Find where the given text appears and provide that cell's center as (X, Y) coordinate. 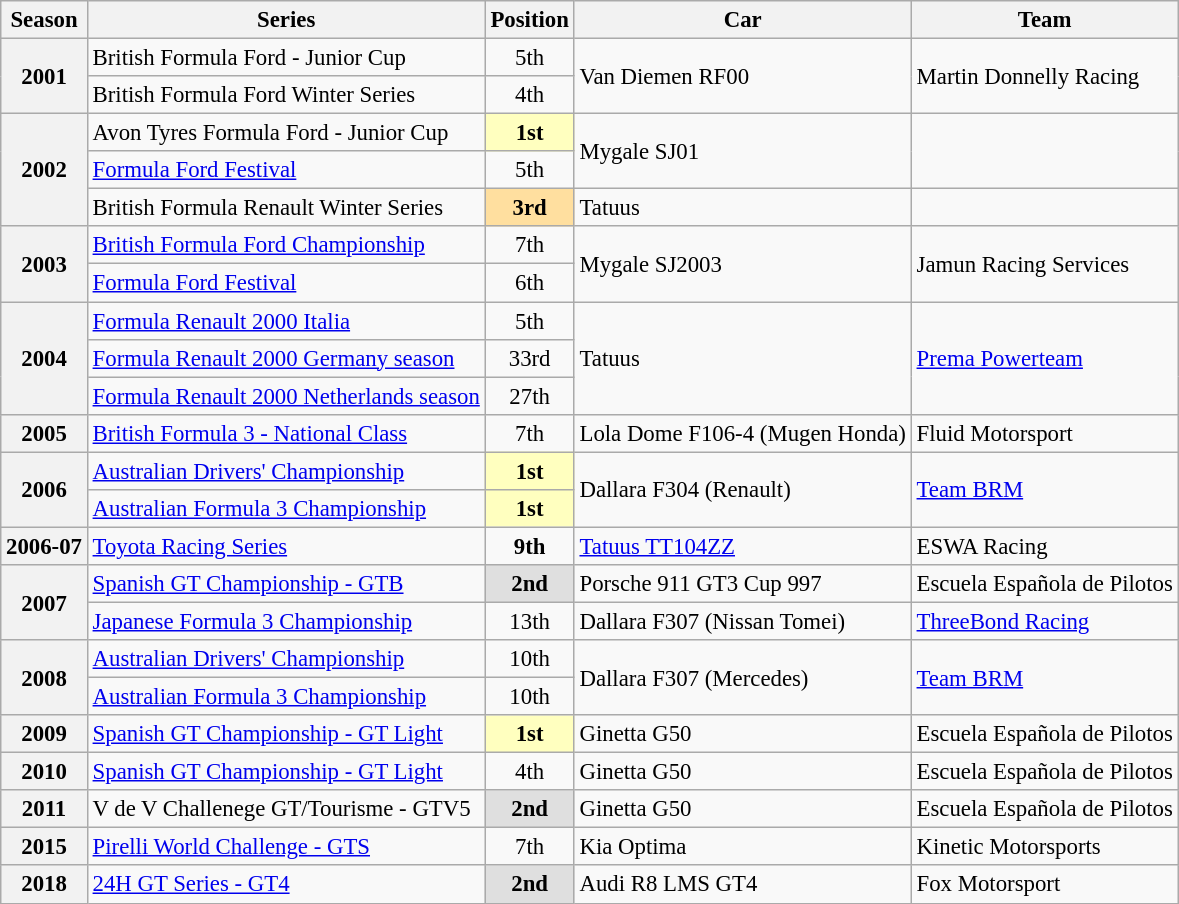
Formula Renault 2000 Germany season (286, 358)
British Formula Ford Championship (286, 245)
Martin Donnelly Racing (1044, 76)
33rd (530, 358)
2010 (44, 772)
2007 (44, 602)
2008 (44, 678)
2006 (44, 490)
2005 (44, 433)
Spanish GT Championship - GTB (286, 584)
Mygale SJ2003 (742, 264)
2004 (44, 358)
Audi R8 LMS GT4 (742, 885)
Position (530, 20)
2009 (44, 734)
Kinetic Motorsports (1044, 847)
Porsche 911 GT3 Cup 997 (742, 584)
Avon Tyres Formula Ford - Junior Cup (286, 133)
Fluid Motorsport (1044, 433)
Van Diemen RF00 (742, 76)
Mygale SJ01 (742, 152)
Series (286, 20)
Kia Optima (742, 847)
24H GT Series - GT4 (286, 885)
V de V Challenege GT/Tourisme - GTV5 (286, 809)
Lola Dome F106-4 (Mugen Honda) (742, 433)
Dallara F304 (Renault) (742, 490)
Tatuus TT104ZZ (742, 546)
13th (530, 621)
Jamun Racing Services (1044, 264)
2011 (44, 809)
Fox Motorsport (1044, 885)
ThreeBond Racing (1044, 621)
3rd (530, 208)
2003 (44, 264)
2018 (44, 885)
Car (742, 20)
6th (530, 283)
2006-07 (44, 546)
British Formula 3 - National Class (286, 433)
Formula Renault 2000 Netherlands season (286, 396)
27th (530, 396)
2001 (44, 76)
ESWA Racing (1044, 546)
2002 (44, 170)
2015 (44, 847)
Team (1044, 20)
Formula Renault 2000 Italia (286, 321)
Dallara F307 (Nissan Tomei) (742, 621)
Japanese Formula 3 Championship (286, 621)
Pirelli World Challenge - GTS (286, 847)
British Formula Renault Winter Series (286, 208)
British Formula Ford - Junior Cup (286, 58)
9th (530, 546)
Season (44, 20)
Dallara F307 (Mercedes) (742, 678)
Toyota Racing Series (286, 546)
British Formula Ford Winter Series (286, 95)
Prema Powerteam (1044, 358)
